Pinpoint the cell where the given text exists, returning its [X, Y] midpoint coordinate. 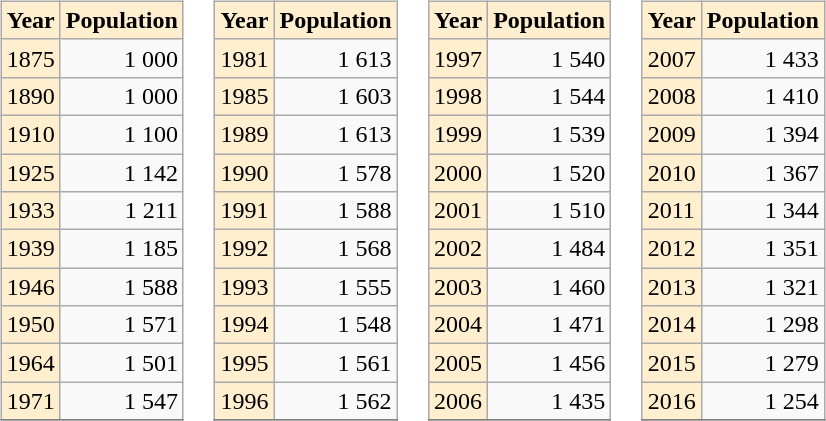
1 298 [762, 325]
2002 [458, 249]
1 510 [550, 211]
2003 [458, 287]
1 501 [122, 363]
1 394 [762, 134]
2012 [672, 249]
1 562 [336, 401]
2007 [672, 58]
1 561 [336, 363]
1994 [244, 325]
2015 [672, 363]
1981 [244, 58]
1 321 [762, 287]
1 578 [336, 173]
1925 [30, 173]
2009 [672, 134]
1998 [458, 96]
1 367 [762, 173]
1 351 [762, 249]
1992 [244, 249]
2005 [458, 363]
1946 [30, 287]
1991 [244, 211]
2001 [458, 211]
1993 [244, 287]
1 142 [122, 173]
1971 [30, 401]
1999 [458, 134]
1 544 [550, 96]
1 571 [122, 325]
1910 [30, 134]
2016 [672, 401]
2010 [672, 173]
1890 [30, 96]
1 460 [550, 287]
1995 [244, 363]
1 484 [550, 249]
1 100 [122, 134]
1985 [244, 96]
1950 [30, 325]
1989 [244, 134]
1 279 [762, 363]
1 254 [762, 401]
1 344 [762, 211]
1996 [244, 401]
1 456 [550, 363]
1990 [244, 173]
1 548 [336, 325]
2008 [672, 96]
1 211 [122, 211]
2006 [458, 401]
1 547 [122, 401]
2014 [672, 325]
1 520 [550, 173]
1 568 [336, 249]
2004 [458, 325]
1964 [30, 363]
1939 [30, 249]
1933 [30, 211]
2011 [672, 211]
1 540 [550, 58]
1 410 [762, 96]
2013 [672, 287]
1 471 [550, 325]
1 185 [122, 249]
2000 [458, 173]
1 539 [550, 134]
1 603 [336, 96]
1 555 [336, 287]
1 433 [762, 58]
1997 [458, 58]
1 435 [550, 401]
1875 [30, 58]
